From the cell containing the given text, extract its center point as (X, Y) coordinate. 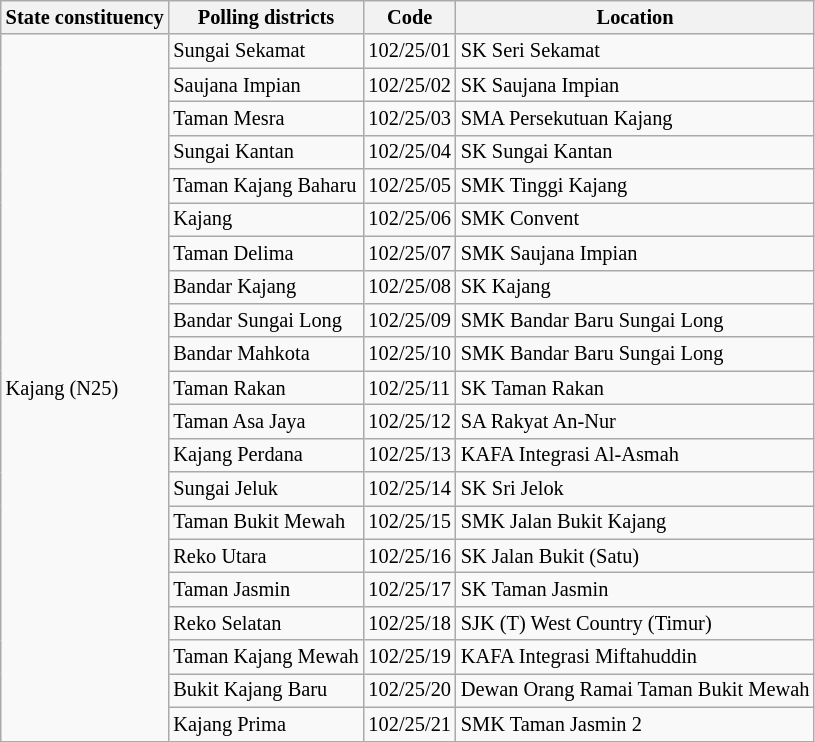
Bandar Kajang (266, 287)
SJK (T) West Country (Timur) (635, 623)
102/25/13 (410, 455)
SK Taman Rakan (635, 388)
Reko Selatan (266, 623)
Polling districts (266, 17)
102/25/06 (410, 219)
Taman Kajang Baharu (266, 186)
Reko Utara (266, 556)
Dewan Orang Ramai Taman Bukit Mewah (635, 690)
102/25/20 (410, 690)
Taman Asa Jaya (266, 421)
Location (635, 17)
102/25/16 (410, 556)
102/25/02 (410, 85)
Bukit Kajang Baru (266, 690)
Taman Bukit Mewah (266, 522)
102/25/12 (410, 421)
SK Seri Sekamat (635, 51)
State constituency (85, 17)
SK Jalan Bukit (Satu) (635, 556)
102/25/21 (410, 724)
SMA Persekutuan Kajang (635, 118)
SK Sungai Kantan (635, 152)
SK Taman Jasmin (635, 589)
Bandar Mahkota (266, 354)
SK Kajang (635, 287)
SMK Tinggi Kajang (635, 186)
102/25/10 (410, 354)
KAFA Integrasi Miftahuddin (635, 657)
KAFA Integrasi Al-Asmah (635, 455)
Taman Mesra (266, 118)
Taman Jasmin (266, 589)
Code (410, 17)
Saujana Impian (266, 85)
102/25/19 (410, 657)
102/25/07 (410, 253)
Kajang Perdana (266, 455)
SMK Jalan Bukit Kajang (635, 522)
Sungai Kantan (266, 152)
Sungai Sekamat (266, 51)
Bandar Sungai Long (266, 320)
102/25/15 (410, 522)
Taman Delima (266, 253)
SMK Convent (635, 219)
102/25/17 (410, 589)
102/25/08 (410, 287)
102/25/01 (410, 51)
102/25/05 (410, 186)
SK Sri Jelok (635, 489)
Kajang (266, 219)
Kajang (N25) (85, 388)
Taman Kajang Mewah (266, 657)
102/25/18 (410, 623)
Taman Rakan (266, 388)
SA Rakyat An-Nur (635, 421)
102/25/04 (410, 152)
SMK Taman Jasmin 2 (635, 724)
SK Saujana Impian (635, 85)
SMK Saujana Impian (635, 253)
102/25/14 (410, 489)
102/25/03 (410, 118)
102/25/09 (410, 320)
Sungai Jeluk (266, 489)
102/25/11 (410, 388)
Kajang Prima (266, 724)
